For the text-containing cell, return its midpoint in [X, Y] coordinate format. 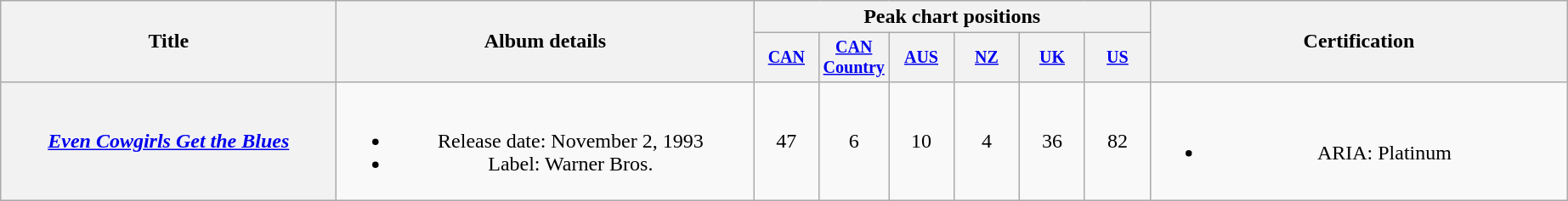
CAN Country [854, 58]
ARIA: Platinum [1358, 141]
82 [1117, 141]
US [1117, 58]
UK [1052, 58]
Even Cowgirls Get the Blues [168, 141]
AUS [921, 58]
Title [168, 42]
Release date: November 2, 1993Label: Warner Bros. [546, 141]
47 [787, 141]
Certification [1358, 42]
6 [854, 141]
10 [921, 141]
NZ [986, 58]
CAN [787, 58]
Peak chart positions [952, 17]
36 [1052, 141]
Album details [546, 42]
4 [986, 141]
